Determine the [x, y] coordinate at the center of the cell enclosing the given text.  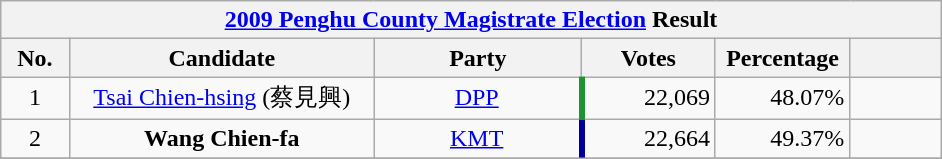
Candidate [222, 58]
22,069 [648, 98]
KMT [478, 138]
No. [34, 58]
Wang Chien-fa [222, 138]
2009 Penghu County Magistrate Election Result [470, 20]
DPP [478, 98]
49.37% [782, 138]
22,664 [648, 138]
Percentage [782, 58]
1 [34, 98]
Tsai Chien-hsing (蔡見興) [222, 98]
Votes [648, 58]
48.07% [782, 98]
2 [34, 138]
Party [478, 58]
